Capture the cell that displays the provided text and extract its (X, Y) central coordinate. 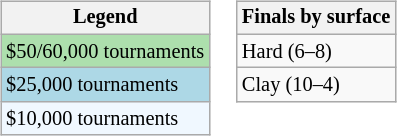
Hard (6–8) (316, 51)
$50/60,000 tournaments (105, 51)
Finals by surface (316, 18)
Legend (105, 18)
$10,000 tournaments (105, 119)
$25,000 tournaments (105, 85)
Clay (10–4) (316, 85)
